Return the [X, Y] coordinate for the center point of the cell that contains the specified text.  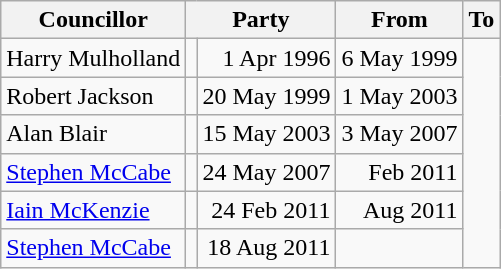
Harry Mulholland [94, 58]
15 May 2003 [266, 134]
To [482, 20]
24 May 2007 [266, 172]
Alan Blair [94, 134]
6 May 1999 [400, 58]
1 May 2003 [400, 96]
Party [261, 20]
Feb 2011 [400, 172]
Iain McKenzie [94, 210]
3 May 2007 [400, 134]
From [400, 20]
20 May 1999 [266, 96]
24 Feb 2011 [266, 210]
1 Apr 1996 [266, 58]
Councillor [94, 20]
Robert Jackson [94, 96]
Aug 2011 [400, 210]
18 Aug 2011 [266, 248]
